Locate the cell with the specified text and output its [X, Y] center coordinate. 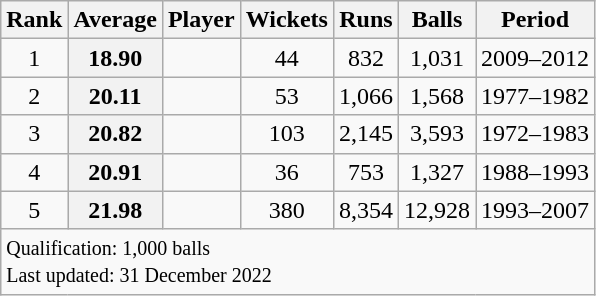
21.98 [116, 210]
1993–2007 [536, 210]
3,593 [436, 134]
20.82 [116, 134]
Average [116, 20]
44 [286, 58]
53 [286, 96]
12,928 [436, 210]
20.11 [116, 96]
1,568 [436, 96]
103 [286, 134]
2,145 [366, 134]
Wickets [286, 20]
Runs [366, 20]
753 [366, 172]
380 [286, 210]
1988–1993 [536, 172]
2 [34, 96]
832 [366, 58]
Period [536, 20]
8,354 [366, 210]
1,327 [436, 172]
5 [34, 210]
1,066 [366, 96]
18.90 [116, 58]
20.91 [116, 172]
36 [286, 172]
Rank [34, 20]
Player [201, 20]
Qualification: 1,000 ballsLast updated: 31 December 2022 [298, 262]
1,031 [436, 58]
2009–2012 [536, 58]
1977–1982 [536, 96]
1 [34, 58]
1972–1983 [536, 134]
3 [34, 134]
Balls [436, 20]
4 [34, 172]
